Detect which cell encompasses the target text, then output its (X, Y) center coordinate. 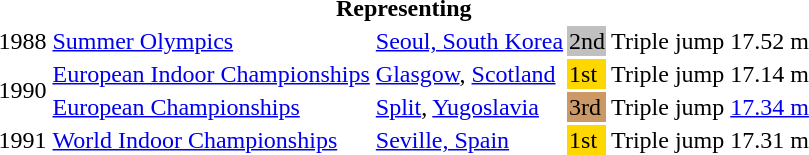
Split, Yugoslavia (469, 107)
Glasgow, Scotland (469, 74)
European Championships (211, 107)
World Indoor Championships (211, 140)
Seoul, South Korea (469, 41)
Seville, Spain (469, 140)
3rd (588, 107)
Summer Olympics (211, 41)
2nd (588, 41)
European Indoor Championships (211, 74)
